Return the (x, y) coordinate for the center point of the cell that contains the specified text.  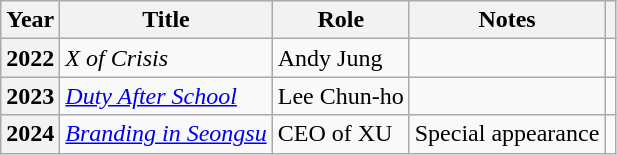
Role (340, 20)
2024 (30, 134)
Lee Chun-ho (340, 96)
Andy Jung (340, 58)
Special appearance (507, 134)
2022 (30, 58)
Notes (507, 20)
Branding in Seongsu (166, 134)
CEO of XU (340, 134)
2023 (30, 96)
Year (30, 20)
X of Crisis (166, 58)
Title (166, 20)
Duty After School (166, 96)
